Capture the cell that displays the provided text and extract its [X, Y] central coordinate. 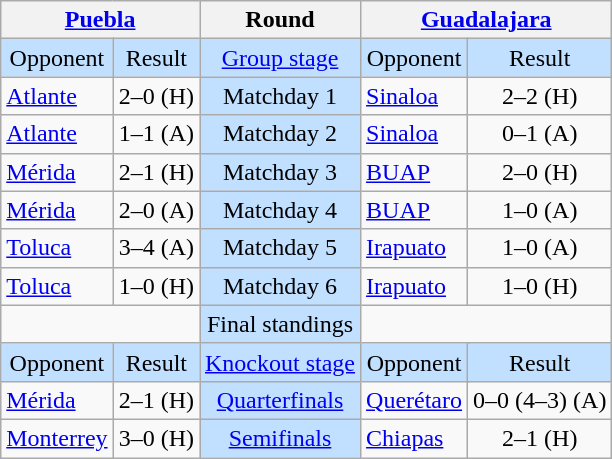
Guadalajara [486, 20]
3–0 (H) [156, 438]
Matchday 3 [280, 172]
Matchday 1 [280, 96]
Round [280, 20]
0–0 (4–3) (A) [540, 400]
Group stage [280, 58]
3–4 (A) [156, 248]
0–1 (A) [540, 134]
Matchday 6 [280, 286]
Chiapas [414, 438]
Querétaro [414, 400]
2–2 (H) [540, 96]
Monterrey [57, 438]
Quarterfinals [280, 400]
2–0 (A) [156, 210]
Matchday 4 [280, 210]
Puebla [100, 20]
1–1 (A) [156, 134]
Final standings [280, 324]
Matchday 5 [280, 248]
Semifinals [280, 438]
Knockout stage [280, 362]
Matchday 2 [280, 134]
